Determine the [X, Y] coordinate at the center of the cell enclosing the given text.  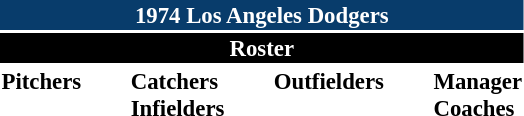
1974 Los Angeles Dodgers [262, 15]
Roster [262, 48]
